Capture the cell that displays the provided text and extract its [x, y] central coordinate. 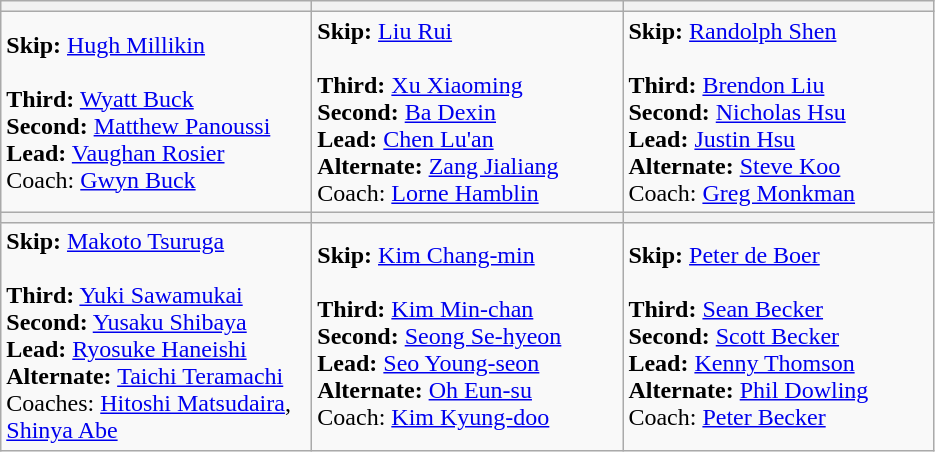
Skip: Kim Chang-minThird: Kim Min-chan Second: Seong Se-hyeon Lead: Seo Young-seon Alternate: Oh Eun-su Coach: Kim Kyung-doo [468, 336]
Skip: Liu RuiThird: Xu Xiaoming Second: Ba Dexin Lead: Chen Lu'an Alternate: Zang Jialiang Coach: Lorne Hamblin [468, 112]
Skip: Peter de BoerThird: Sean Becker Second: Scott Becker Lead: Kenny Thomson Alternate: Phil Dowling Coach: Peter Becker [778, 336]
Skip: Randolph ShenThird: Brendon Liu Second: Nicholas Hsu Lead: Justin Hsu Alternate: Steve Koo Coach: Greg Monkman [778, 112]
Skip: Hugh MillikinThird: Wyatt Buck Second: Matthew Panoussi Lead: Vaughan Rosier Coach: Gwyn Buck [156, 112]
